Pinpoint the cell where the given text exists, returning its (x, y) midpoint coordinate. 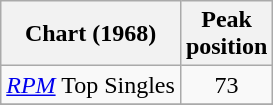
73 (226, 85)
Peakposition (226, 34)
Chart (1968) (91, 34)
RPM Top Singles (91, 85)
